Search for the cell housing the specified text and yield its [x, y] center coordinate. 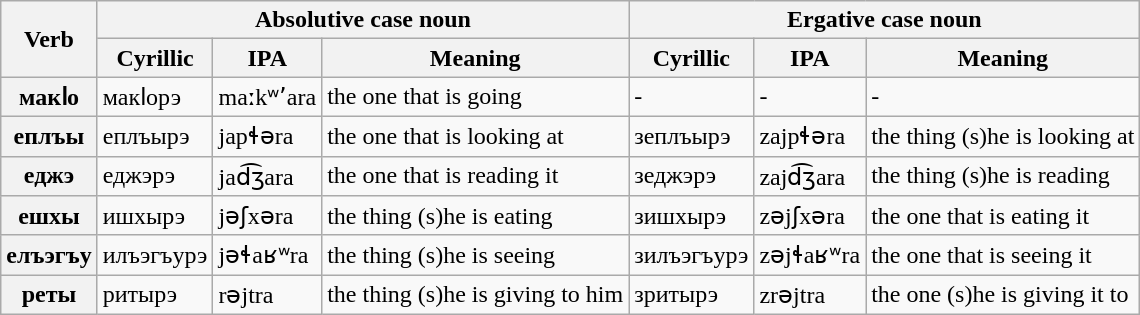
the one that is reading it [476, 176]
еплъырэ [155, 136]
еджэ [49, 176]
the one that is going [476, 97]
ешхы [49, 216]
Absolutive case noun [362, 20]
ишхырэ [155, 216]
макӏо [49, 97]
еплъы [49, 136]
the one that is eating it [1003, 216]
maːkʷʼara [268, 97]
jəʃxəra [268, 216]
зритырэ [692, 295]
илъэгъурэ [155, 255]
реты [49, 295]
the one (s)he is giving it to [1003, 295]
елъэгъу [49, 255]
zəjɬaʁʷra [810, 255]
jəɬaʁʷra [268, 255]
the thing (s)he is looking at [1003, 136]
the thing (s)he is seeing [476, 255]
the one that is looking at [476, 136]
зишхырэ [692, 216]
zrəjtra [810, 295]
zajpɬəra [810, 136]
the thing (s)he is reading [1003, 176]
the thing (s)he is giving to him [476, 295]
the one that is seeing it [1003, 255]
ритырэ [155, 295]
zəjʃxəra [810, 216]
еджэрэ [155, 176]
зеплъырэ [692, 136]
zajd͡ʒara [810, 176]
зилъэгъурэ [692, 255]
макӏорэ [155, 97]
Verb [49, 39]
Ergative case noun [884, 20]
japɬəra [268, 136]
rəjtra [268, 295]
the thing (s)he is eating [476, 216]
зеджэрэ [692, 176]
jad͡ʒara [268, 176]
